Capture the cell that displays the provided text and extract its [X, Y] central coordinate. 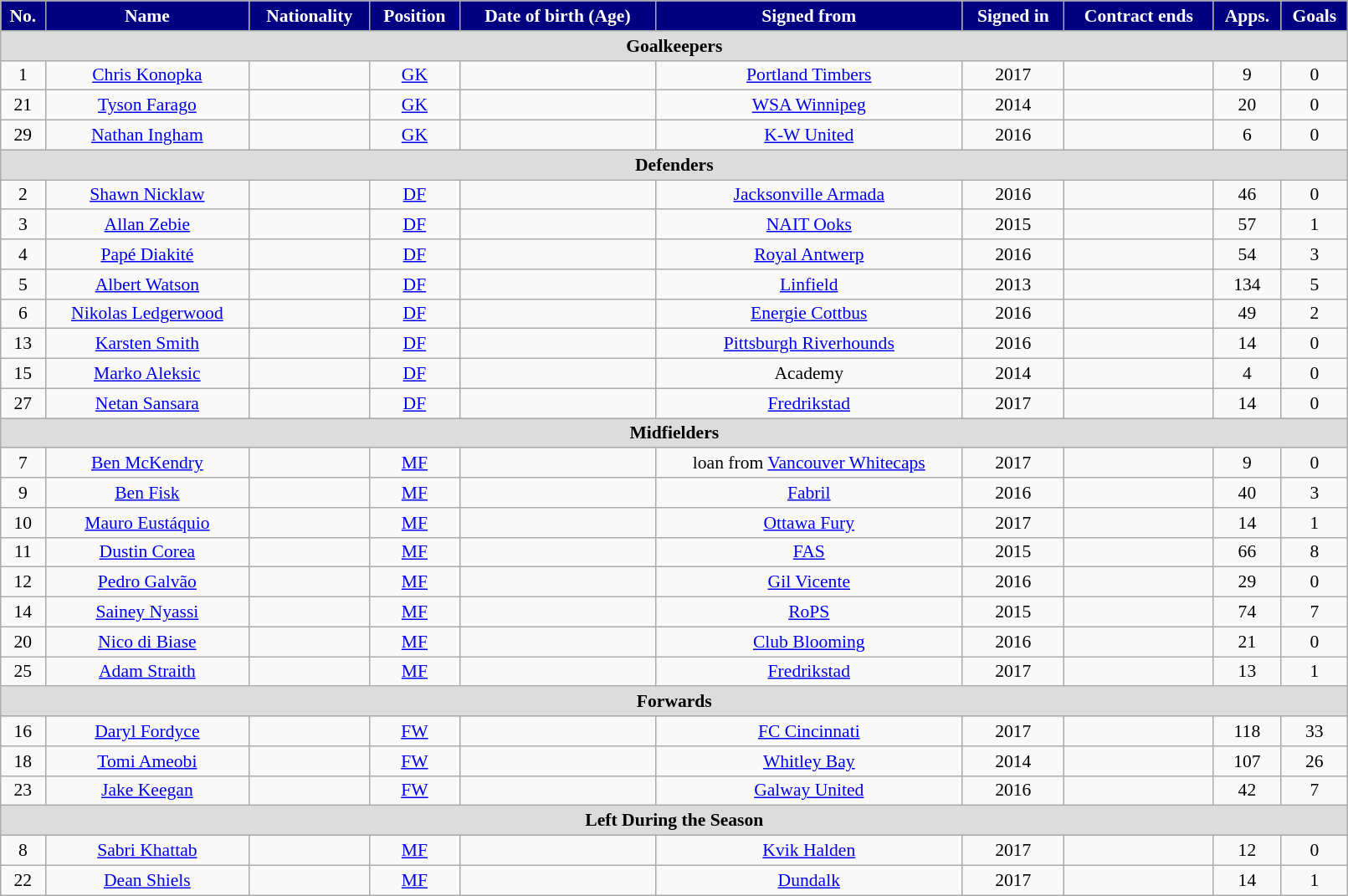
23 [23, 791]
134 [1247, 284]
Whitley Bay [809, 761]
118 [1247, 731]
Forwards [674, 702]
K-W United [809, 136]
Goals [1315, 16]
Position [415, 16]
Kvik Halden [809, 851]
74 [1247, 612]
Linfield [809, 284]
Signed in [1013, 16]
Apps. [1247, 16]
Club Blooming [809, 642]
Galway United [809, 791]
Nikolas Ledgerwood [147, 314]
Sabri Khattab [147, 851]
Academy [809, 374]
26 [1315, 761]
Pedro Galvão [147, 582]
Karsten Smith [147, 344]
66 [1247, 552]
46 [1247, 195]
Contract ends [1139, 16]
Nathan Ingham [147, 136]
42 [1247, 791]
Albert Watson [147, 284]
Ottawa Fury [809, 523]
RoPS [809, 612]
15 [23, 374]
Ben Fisk [147, 493]
Mauro Eustáquio [147, 523]
Dundalk [809, 880]
FAS [809, 552]
Royal Antwerp [809, 254]
Jake Keegan [147, 791]
Shawn Nicklaw [147, 195]
107 [1247, 761]
No. [23, 16]
54 [1247, 254]
33 [1315, 731]
Nico di Biase [147, 642]
Fabril [809, 493]
25 [23, 672]
Energie Cottbus [809, 314]
Pittsburgh Riverhounds [809, 344]
Jacksonville Armada [809, 195]
Allan Zebie [147, 225]
16 [23, 731]
Netan Sansara [147, 403]
Daryl Fordyce [147, 731]
27 [23, 403]
Marko Aleksic [147, 374]
Papé Diakité [147, 254]
FC Cincinnati [809, 731]
57 [1247, 225]
Goalkeepers [674, 46]
Portland Timbers [809, 75]
49 [1247, 314]
11 [23, 552]
WSA Winnipeg [809, 105]
18 [23, 761]
Defenders [674, 165]
Date of birth (Age) [557, 16]
Midfielders [674, 433]
Sainey Nyassi [147, 612]
loan from Vancouver Whitecaps [809, 463]
Signed from [809, 16]
Name [147, 16]
Dustin Corea [147, 552]
Gil Vicente [809, 582]
NAIT Ooks [809, 225]
Nationality [310, 16]
Chris Konopka [147, 75]
Tyson Farago [147, 105]
Ben McKendry [147, 463]
10 [23, 523]
40 [1247, 493]
Left During the Season [674, 821]
22 [23, 880]
2013 [1013, 284]
Tomi Ameobi [147, 761]
Adam Straith [147, 672]
Dean Shiels [147, 880]
